Return [X, Y] of the center of cell containing provided text 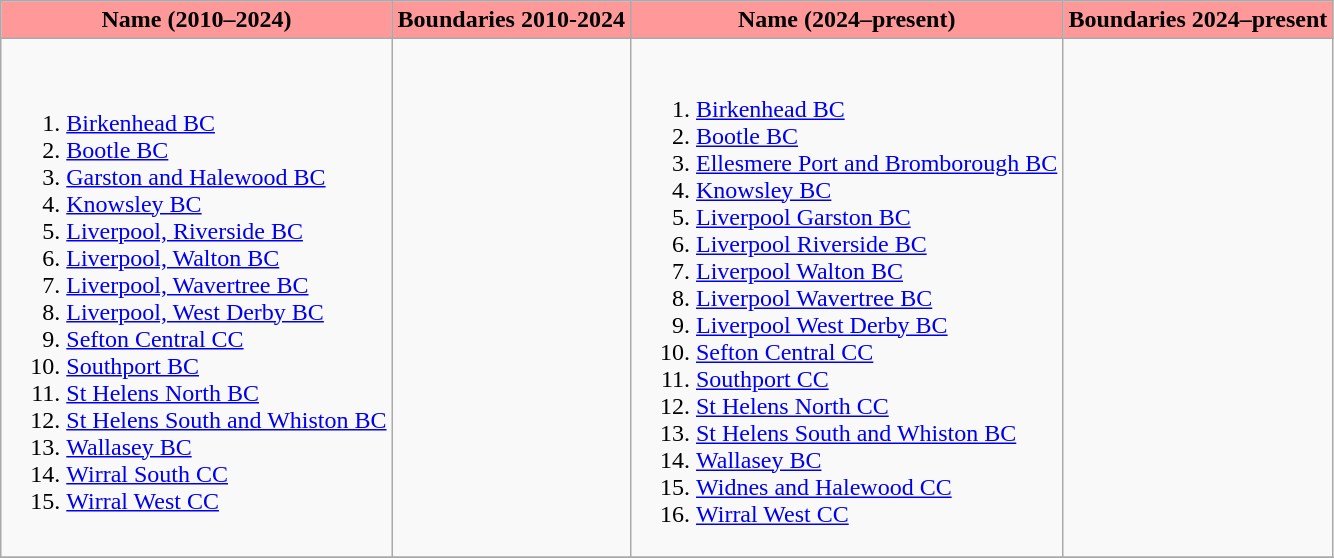
Name (2010–2024) [196, 20]
Name (2024–present) [846, 20]
Boundaries 2024–present [1198, 20]
Boundaries 2010-2024 [511, 20]
